Return (x, y) of the center of cell containing provided text 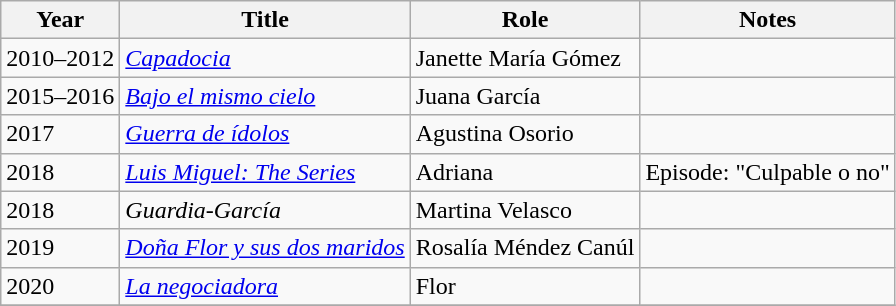
Guardia-García (265, 210)
Notes (768, 20)
2015–2016 (60, 96)
Guerra de ídolos (265, 134)
Doña Flor y sus dos maridos (265, 248)
Flor (525, 286)
Year (60, 20)
Luis Miguel: The Series (265, 172)
Juana García (525, 96)
2019 (60, 248)
Rosalía Méndez Canúl (525, 248)
Bajo el mismo cielo (265, 96)
2010–2012 (60, 58)
Title (265, 20)
2017 (60, 134)
Agustina Osorio (525, 134)
2020 (60, 286)
Janette María Gómez (525, 58)
Capadocia (265, 58)
Role (525, 20)
La negociadora (265, 286)
Adriana (525, 172)
Martina Velasco (525, 210)
Episode: "Culpable o no" (768, 172)
